Output the [X, Y] coordinate of the center of the cell containing the given text.  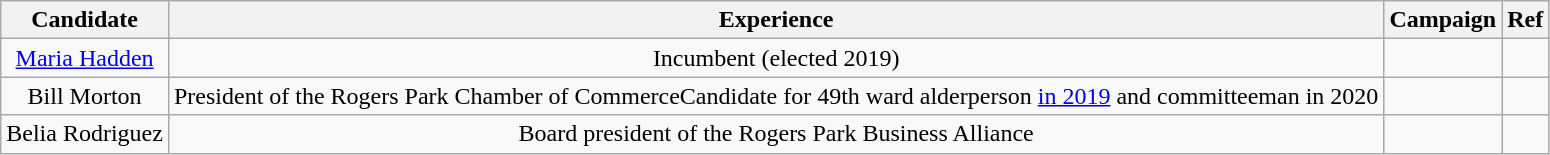
Experience [776, 20]
Bill Morton [85, 96]
Candidate [85, 20]
Incumbent (elected 2019) [776, 58]
Belia Rodriguez [85, 134]
Ref [1526, 20]
Campaign [1443, 20]
President of the Rogers Park Chamber of CommerceCandidate for 49th ward alderperson in 2019 and committeeman in 2020 [776, 96]
Board president of the Rogers Park Business Alliance [776, 134]
Maria Hadden [85, 58]
